Identify which cell holds the provided text, then report its [X, Y] central coordinate. 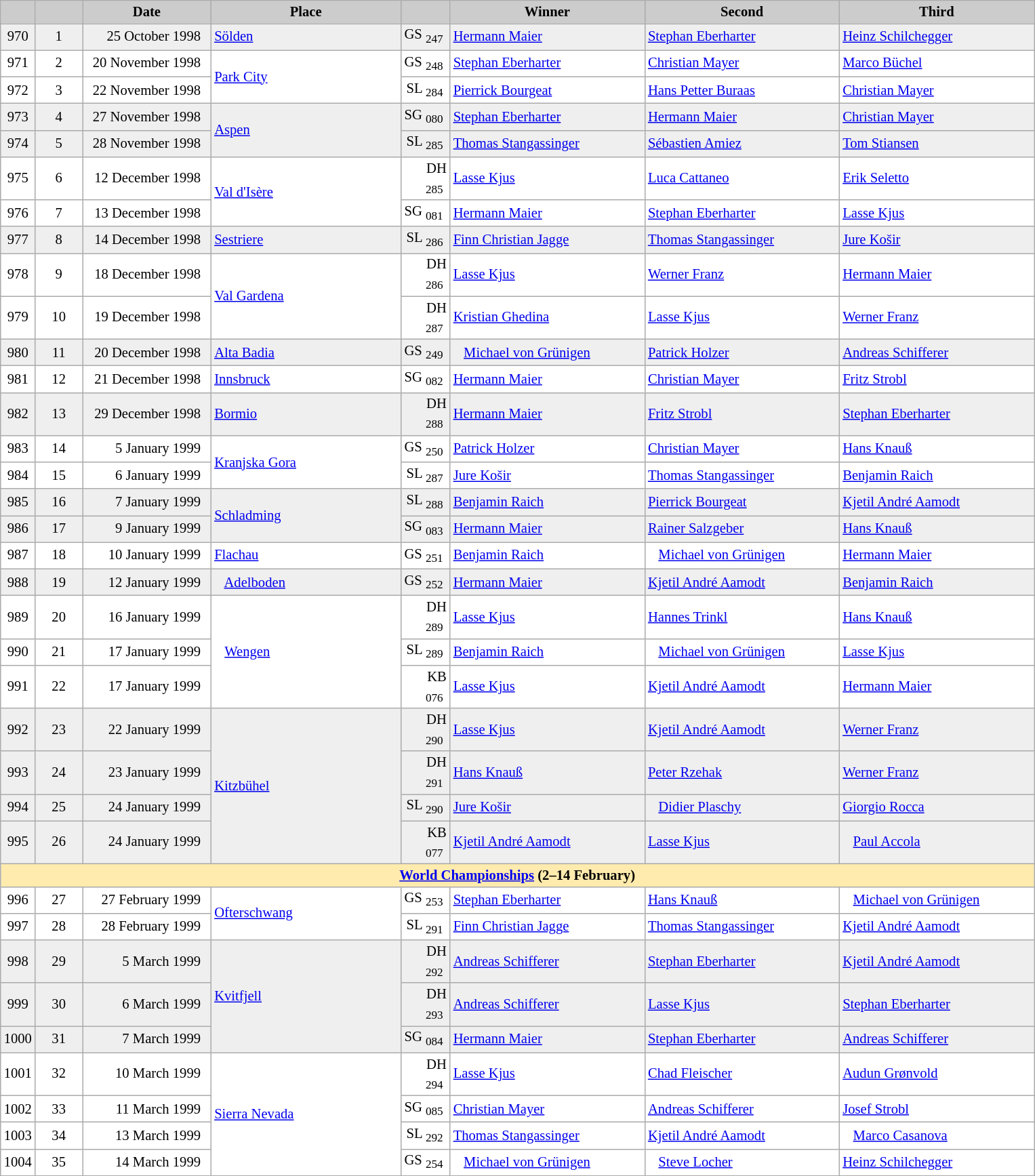
Flachau [306, 556]
970 [18, 37]
22 November 1998 [147, 89]
Val d'Isère [306, 191]
Luca Cattaneo [742, 178]
Sölden [306, 37]
978 [18, 274]
World Championships (2–14 February) [518, 875]
15 [59, 476]
21 [59, 652]
GS 254 [426, 1162]
14 [59, 449]
27 [59, 900]
DH 293 [426, 1005]
19 [59, 582]
16 [59, 502]
6 January 1999 [147, 476]
Giorgio Rocca [937, 807]
GS 251 [426, 556]
981 [18, 378]
Sestriere [306, 240]
9 [59, 274]
DH 294 [426, 1074]
11 March 1999 [147, 1109]
28 [59, 926]
989 [18, 617]
23 January 1999 [147, 773]
27 November 1998 [147, 117]
997 [18, 926]
GS 253 [426, 900]
Tom Stiansen [937, 144]
12 January 1999 [147, 582]
6 [59, 178]
GS 250 [426, 449]
35 [59, 1162]
Kitzbühel [306, 786]
20 December 1998 [147, 352]
10 [59, 317]
29 [59, 961]
5 January 1999 [147, 449]
DH 287 [426, 317]
Sébastien Amiez [742, 144]
Schladming [306, 515]
988 [18, 582]
SG 081 [426, 213]
991 [18, 686]
1003 [18, 1135]
10 January 1999 [147, 556]
Winner [548, 12]
2 [59, 64]
7 [59, 213]
Alta Badia [306, 352]
5 March 1999 [147, 961]
10 March 1999 [147, 1074]
DH 285 [426, 178]
Chad Fleischer [742, 1074]
12 December 1998 [147, 178]
12 [59, 378]
983 [18, 449]
24 [59, 773]
SL 292 [426, 1135]
999 [18, 1005]
30 [59, 1005]
SG 080 [426, 117]
13 December 1998 [147, 213]
993 [18, 773]
DH 289 [426, 617]
984 [18, 476]
Steve Locher [742, 1162]
17 [59, 529]
5 [59, 144]
19 December 1998 [147, 317]
995 [18, 842]
973 [18, 117]
GS 248 [426, 64]
985 [18, 502]
996 [18, 900]
982 [18, 413]
1 [59, 37]
Paul Accola [937, 842]
Didier Plaschy [742, 807]
992 [18, 729]
SL 284 [426, 89]
Adelboden [306, 582]
998 [18, 961]
27 February 1999 [147, 900]
14 December 1998 [147, 240]
Third [937, 12]
33 [59, 1109]
14 March 1999 [147, 1162]
DH 286 [426, 274]
GS 247 [426, 37]
980 [18, 352]
18 December 1998 [147, 274]
18 [59, 556]
SL 285 [426, 144]
4 [59, 117]
25 October 1998 [147, 37]
KB 077 [426, 842]
SL 290 [426, 807]
6 March 1999 [147, 1005]
3 [59, 89]
Josef Strobl [937, 1109]
972 [18, 89]
Park City [306, 77]
Audun Grønvold [937, 1074]
DH 290 [426, 729]
KB 076 [426, 686]
GS 249 [426, 352]
974 [18, 144]
DH 292 [426, 961]
987 [18, 556]
DH 291 [426, 773]
Peter Rzehak [742, 773]
1000 [18, 1038]
1001 [18, 1074]
986 [18, 529]
29 December 1998 [147, 413]
13 [59, 413]
7 January 1999 [147, 502]
Marco Büchel [937, 64]
SL 291 [426, 926]
8 [59, 240]
Hans Petter Buraas [742, 89]
Aspen [306, 130]
22 [59, 686]
22 January 1999 [147, 729]
Kvitfjell [306, 996]
SL 289 [426, 652]
20 November 1998 [147, 64]
DH 288 [426, 413]
GS 252 [426, 582]
1004 [18, 1162]
Innsbruck [306, 378]
Sierra Nevada [306, 1114]
Val Gardena [306, 296]
Erik Seletto [937, 178]
Ofterschwang [306, 914]
Marco Casanova [937, 1135]
977 [18, 240]
1002 [18, 1109]
SL 286 [426, 240]
23 [59, 729]
25 [59, 807]
976 [18, 213]
Hannes Trinkl [742, 617]
SG 084 [426, 1038]
979 [18, 317]
SG 083 [426, 529]
Rainer Salzgeber [742, 529]
26 [59, 842]
21 December 1998 [147, 378]
SL 288 [426, 502]
Date [147, 12]
Kristian Ghedina [548, 317]
11 [59, 352]
994 [18, 807]
34 [59, 1135]
Kranjska Gora [306, 462]
28 November 1998 [147, 144]
Wengen [306, 651]
SL 287 [426, 476]
13 March 1999 [147, 1135]
16 January 1999 [147, 617]
20 [59, 617]
990 [18, 652]
9 January 1999 [147, 529]
Second [742, 12]
SG 085 [426, 1109]
971 [18, 64]
Bormio [306, 413]
31 [59, 1038]
32 [59, 1074]
28 February 1999 [147, 926]
7 March 1999 [147, 1038]
SG 082 [426, 378]
Place [306, 12]
975 [18, 178]
